For the text-containing cell, return its midpoint in [X, Y] coordinate format. 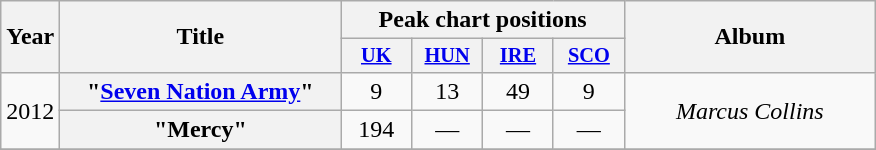
13 [448, 91]
Marcus Collins [750, 110]
2012 [30, 110]
SCO [588, 56]
HUN [448, 56]
49 [518, 91]
IRE [518, 56]
Peak chart positions [482, 20]
UK [376, 56]
Title [200, 37]
Album [750, 37]
"Mercy" [200, 130]
Year [30, 37]
"Seven Nation Army" [200, 91]
194 [376, 130]
